Find where the given text appears and provide that cell's center as [x, y] coordinate. 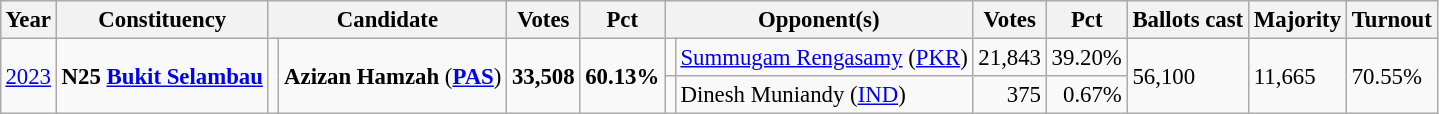
Constituency [162, 20]
Dinesh Muniandy (IND) [824, 95]
70.55% [1392, 76]
Candidate [387, 20]
Opponent(s) [820, 20]
0.67% [1086, 95]
39.20% [1086, 57]
21,843 [1010, 57]
Year [28, 20]
11,665 [1297, 76]
N25 Bukit Selambau [162, 76]
33,508 [544, 76]
Summugam Rengasamy (PKR) [824, 57]
60.13% [622, 76]
Turnout [1392, 20]
Majority [1297, 20]
2023 [28, 76]
375 [1010, 95]
Ballots cast [1188, 20]
Azizan Hamzah (PAS) [393, 76]
56,100 [1188, 76]
